Detect which cell encompasses the target text, then output its (X, Y) center coordinate. 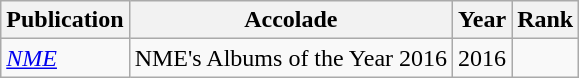
Year (482, 20)
NME's Albums of the Year 2016 (290, 58)
Rank (546, 20)
Publication (65, 20)
Accolade (290, 20)
NME (65, 58)
2016 (482, 58)
